Provide the [X, Y] coordinate of the cell's center where the given text is located.  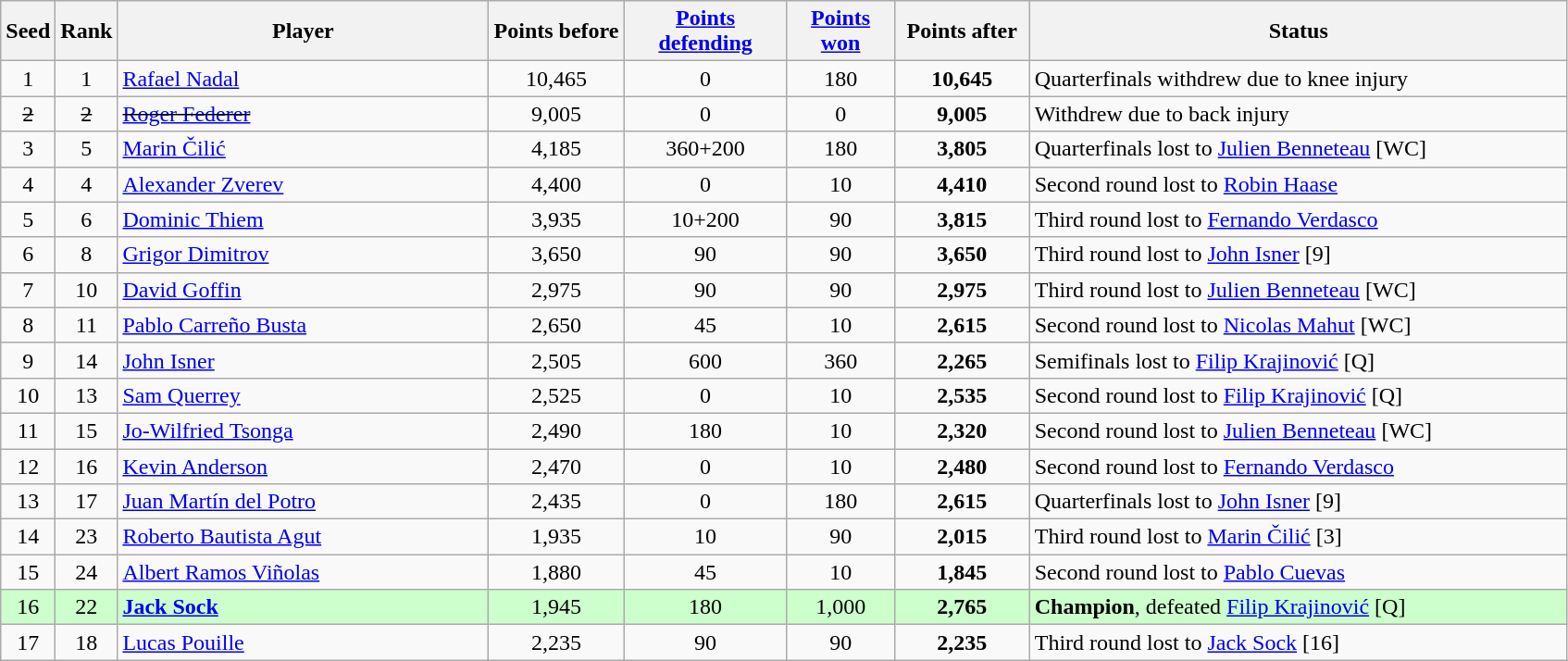
12 [28, 466]
Juan Martín del Potro [304, 502]
4,410 [962, 184]
2,470 [556, 466]
9 [28, 360]
Quarterfinals withdrew due to knee injury [1298, 79]
Dominic Thiem [304, 219]
2,265 [962, 360]
Lucas Pouille [304, 642]
Kevin Anderson [304, 466]
23 [87, 537]
360+200 [705, 149]
Points defending [705, 31]
Alexander Zverev [304, 184]
Status [1298, 31]
Quarterfinals lost to Julien Benneteau [WC] [1298, 149]
2,535 [962, 395]
1,845 [962, 572]
Grigor Dimitrov [304, 255]
Roger Federer [304, 114]
Points after [962, 31]
Second round lost to Robin Haase [1298, 184]
10+200 [705, 219]
Points won [840, 31]
2,480 [962, 466]
Third round lost to Fernando Verdasco [1298, 219]
600 [705, 360]
1,880 [556, 572]
4,185 [556, 149]
2,525 [556, 395]
Semifinals lost to Filip Krajinović [Q] [1298, 360]
John Isner [304, 360]
2,435 [556, 502]
David Goffin [304, 290]
Champion, defeated Filip Krajinović [Q] [1298, 607]
7 [28, 290]
Jack Sock [304, 607]
Second round lost to Pablo Cuevas [1298, 572]
Rafael Nadal [304, 79]
3,935 [556, 219]
10,465 [556, 79]
Seed [28, 31]
18 [87, 642]
Third round lost to Jack Sock [16] [1298, 642]
Second round lost to Fernando Verdasco [1298, 466]
1,000 [840, 607]
Second round lost to Filip Krajinović [Q] [1298, 395]
1,935 [556, 537]
Second round lost to Julien Benneteau [WC] [1298, 430]
Points before [556, 31]
Jo-Wilfried Tsonga [304, 430]
Third round lost to John Isner [9] [1298, 255]
Pablo Carreño Busta [304, 325]
Marin Čilić [304, 149]
3,805 [962, 149]
Roberto Bautista Agut [304, 537]
2,490 [556, 430]
3,815 [962, 219]
24 [87, 572]
3 [28, 149]
4,400 [556, 184]
Player [304, 31]
2,015 [962, 537]
2,320 [962, 430]
Rank [87, 31]
10,645 [962, 79]
Third round lost to Julien Benneteau [WC] [1298, 290]
Sam Querrey [304, 395]
Quarterfinals lost to John Isner [9] [1298, 502]
Third round lost to Marin Čilić [3] [1298, 537]
2,765 [962, 607]
22 [87, 607]
1,945 [556, 607]
360 [840, 360]
Second round lost to Nicolas Mahut [WC] [1298, 325]
Albert Ramos Viñolas [304, 572]
Withdrew due to back injury [1298, 114]
2,650 [556, 325]
2,505 [556, 360]
